For the text-containing cell, return its midpoint in (X, Y) coordinate format. 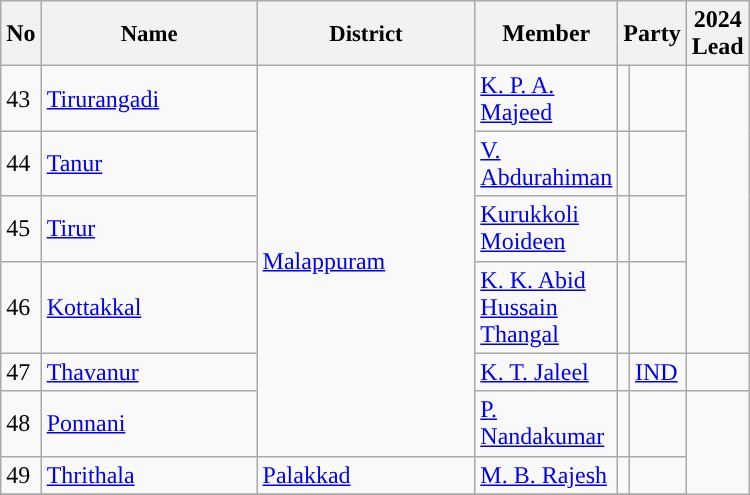
Ponnani (149, 424)
43 (21, 98)
Member (546, 34)
Tanur (149, 164)
Name (149, 34)
48 (21, 424)
P. Nandakumar (546, 424)
Kottakkal (149, 307)
Tirurangadi (149, 98)
Thavanur (149, 372)
District (366, 34)
IND (658, 372)
K. K. Abid Hussain Thangal (546, 307)
Malappuram (366, 261)
46 (21, 307)
Kurukkoli Moideen (546, 228)
47 (21, 372)
V. Abdurahiman (546, 164)
K. P. A. Majeed (546, 98)
Party (652, 34)
M. B. Rajesh (546, 475)
2024 Lead (718, 34)
Tirur (149, 228)
No (21, 34)
44 (21, 164)
Thrithala (149, 475)
Palakkad (366, 475)
49 (21, 475)
K. T. Jaleel (546, 372)
45 (21, 228)
